Scan for the cell matching the given text and deliver its [X, Y] coordinate at center. 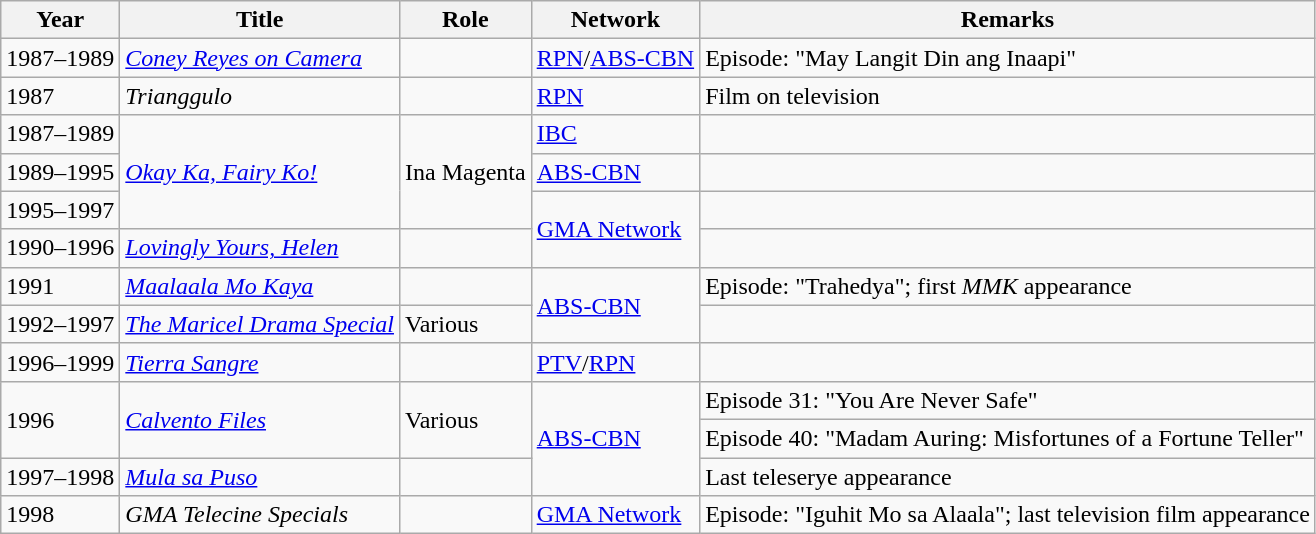
1991 [60, 286]
Title [260, 20]
Remarks [1008, 20]
1996 [60, 419]
Episode: "Iguhit Mo sa Alaala"; last television film appearance [1008, 515]
Lovingly Yours, Helen [260, 248]
1989–1995 [60, 172]
1992–1997 [60, 324]
Last teleserye appearance [1008, 477]
Maalaala Mo Kaya [260, 286]
Ina Magenta [465, 172]
1990–1996 [60, 248]
Network [615, 20]
Role [465, 20]
The Maricel Drama Special [260, 324]
Okay Ka, Fairy Ko! [260, 172]
RPN/ABS-CBN [615, 58]
PTV/RPN [615, 362]
Year [60, 20]
Calvento Files [260, 419]
Mula sa Puso [260, 477]
Tierra Sangre [260, 362]
1995–1997 [60, 210]
1996–1999 [60, 362]
Coney Reyes on Camera [260, 58]
1997–1998 [60, 477]
1987 [60, 96]
Episode: "Trahedya"; first MMK appearance [1008, 286]
Episode 40: "Madam Auring: Misfortunes of a Fortune Teller" [1008, 438]
Trianggulo [260, 96]
IBC [615, 134]
Film on television [1008, 96]
Episode 31: "You Are Never Safe" [1008, 400]
Episode: "May Langit Din ang Inaapi" [1008, 58]
1998 [60, 515]
GMA Telecine Specials [260, 515]
RPN [615, 96]
